Capture the cell that displays the provided text and extract its [X, Y] central coordinate. 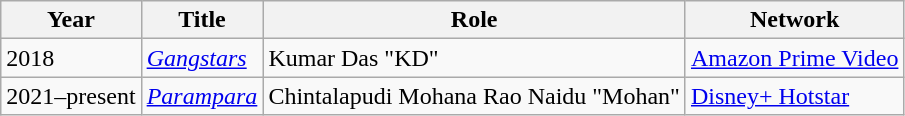
Network [794, 20]
Title [202, 20]
Kumar Das "KD" [474, 58]
Disney+ Hotstar [794, 96]
Role [474, 20]
Gangstars [202, 58]
Year [71, 20]
Chintalapudi Mohana Rao Naidu "Mohan" [474, 96]
2018 [71, 58]
Parampara [202, 96]
2021–present [71, 96]
Amazon Prime Video [794, 58]
